Find where the given text appears and provide that cell's center as [x, y] coordinate. 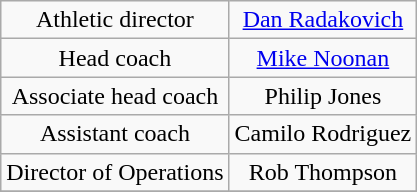
Head coach [115, 58]
Athletic director [115, 20]
Associate head coach [115, 96]
Camilo Rodriguez [323, 134]
Dan Radakovich [323, 20]
Assistant coach [115, 134]
Rob Thompson [323, 172]
Director of Operations [115, 172]
Mike Noonan [323, 58]
Philip Jones [323, 96]
